Find where the given text appears and provide that cell's center as [x, y] coordinate. 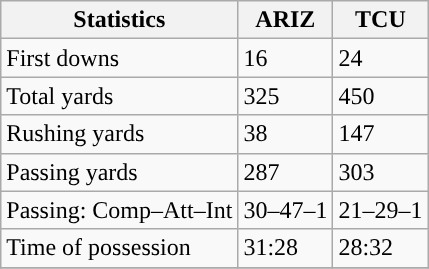
Passing: Comp–Att–Int [120, 210]
147 [380, 134]
30–47–1 [286, 210]
Statistics [120, 20]
Time of possession [120, 248]
303 [380, 172]
38 [286, 134]
16 [286, 58]
325 [286, 96]
First downs [120, 58]
Passing yards [120, 172]
21–29–1 [380, 210]
ARIZ [286, 20]
31:28 [286, 248]
287 [286, 172]
TCU [380, 20]
Rushing yards [120, 134]
450 [380, 96]
Total yards [120, 96]
28:32 [380, 248]
24 [380, 58]
